Provide the (X, Y) coordinate of the cell's center where the given text is located.  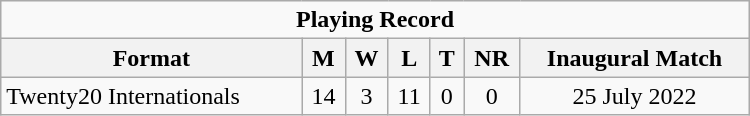
25 July 2022 (634, 96)
3 (366, 96)
11 (409, 96)
W (366, 58)
Inaugural Match (634, 58)
Format (152, 58)
L (409, 58)
14 (324, 96)
T (446, 58)
Twenty20 Internationals (152, 96)
NR (492, 58)
M (324, 58)
Playing Record (375, 20)
